Capture the cell that displays the provided text and extract its [X, Y] central coordinate. 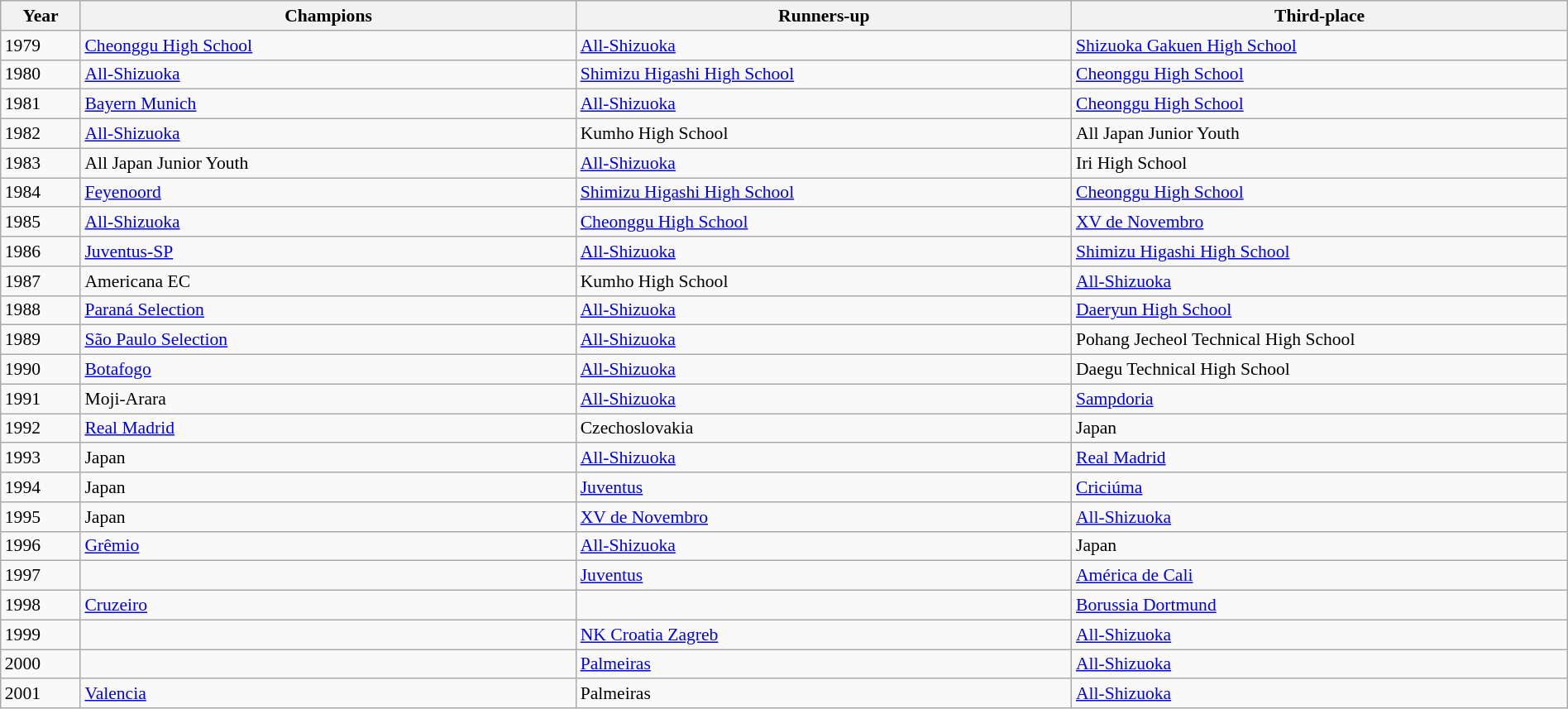
1990 [41, 370]
Moji-Arara [327, 399]
1985 [41, 223]
1994 [41, 487]
América de Cali [1320, 576]
Year [41, 16]
1980 [41, 74]
1982 [41, 134]
Runners-up [824, 16]
1988 [41, 310]
1993 [41, 458]
2001 [41, 694]
NK Croatia Zagreb [824, 635]
Sampdoria [1320, 399]
Paraná Selection [327, 310]
1995 [41, 517]
Feyenoord [327, 193]
1981 [41, 104]
Czechoslovakia [824, 429]
Botafogo [327, 370]
2000 [41, 664]
1979 [41, 46]
Criciúma [1320, 487]
Shizuoka Gakuen High School [1320, 46]
Grêmio [327, 546]
São Paulo Selection [327, 340]
Iri High School [1320, 163]
Cruzeiro [327, 606]
1987 [41, 281]
1996 [41, 546]
Pohang Jecheol Technical High School [1320, 340]
Champions [327, 16]
Third-place [1320, 16]
Valencia [327, 694]
Juventus-SP [327, 252]
1999 [41, 635]
Daeryun High School [1320, 310]
1989 [41, 340]
1984 [41, 193]
1998 [41, 606]
1992 [41, 429]
Americana EC [327, 281]
Bayern Munich [327, 104]
Daegu Technical High School [1320, 370]
1997 [41, 576]
1986 [41, 252]
1991 [41, 399]
Borussia Dortmund [1320, 606]
1983 [41, 163]
